Locate the cell with the specified text and output its (X, Y) center coordinate. 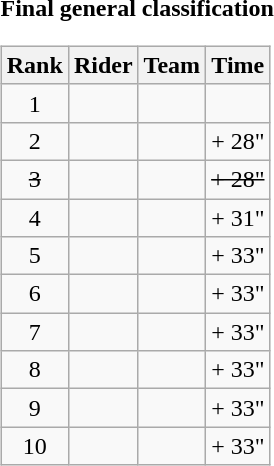
Time (238, 65)
5 (34, 256)
1 (34, 103)
Rider (103, 65)
Rank (34, 65)
6 (34, 294)
2 (34, 141)
Team (172, 65)
4 (34, 217)
+ 31" (238, 217)
3 (34, 179)
9 (34, 408)
8 (34, 370)
10 (34, 446)
7 (34, 332)
